Locate the cell with the specified text and output its (X, Y) center coordinate. 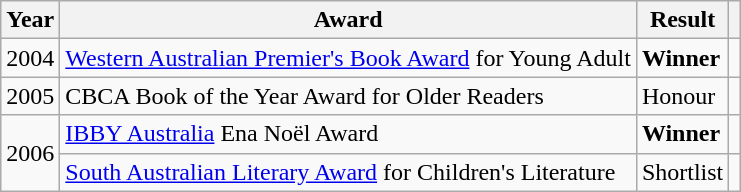
Shortlist (682, 172)
Year (30, 20)
2004 (30, 58)
Honour (682, 96)
2006 (30, 153)
2005 (30, 96)
Award (348, 20)
Result (682, 20)
IBBY Australia Ena Noël Award (348, 134)
CBCA Book of the Year Award for Older Readers (348, 96)
Western Australian Premier's Book Award for Young Adult (348, 58)
South Australian Literary Award for Children's Literature (348, 172)
